Extract the [x, y] coordinate from the center of the cell holding the provided text.  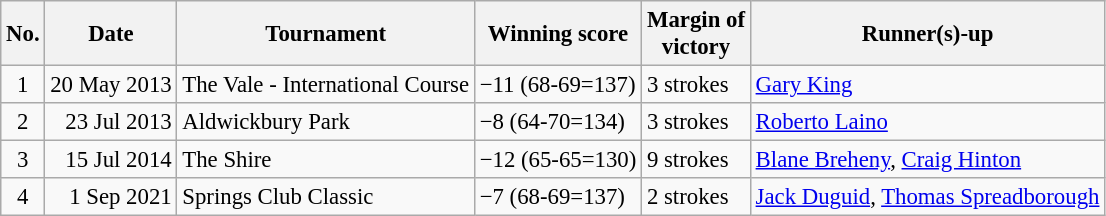
−12 (65-65=130) [558, 160]
Springs Club Classic [326, 197]
4 [23, 197]
20 May 2013 [111, 85]
Winning score [558, 34]
Aldwickbury Park [326, 122]
−11 (68-69=137) [558, 85]
9 strokes [696, 160]
3 [23, 160]
2 [23, 122]
The Shire [326, 160]
1 [23, 85]
−7 (68-69=137) [558, 197]
Blane Breheny, Craig Hinton [927, 160]
Jack Duguid, Thomas Spreadborough [927, 197]
2 strokes [696, 197]
Date [111, 34]
Tournament [326, 34]
No. [23, 34]
23 Jul 2013 [111, 122]
−8 (64-70=134) [558, 122]
The Vale - International Course [326, 85]
Margin ofvictory [696, 34]
Roberto Laino [927, 122]
Gary King [927, 85]
15 Jul 2014 [111, 160]
Runner(s)-up [927, 34]
1 Sep 2021 [111, 197]
